Capture the cell that displays the provided text and extract its [X, Y] central coordinate. 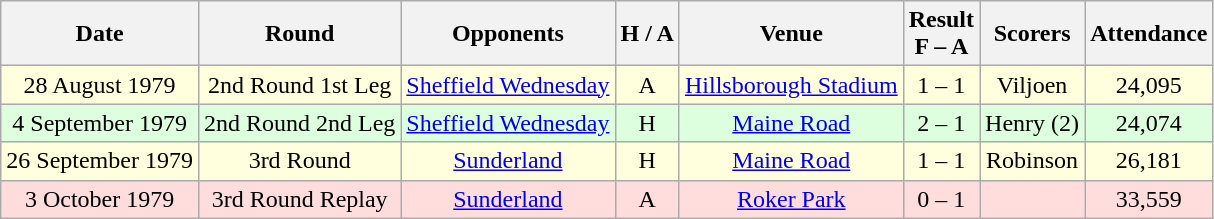
4 September 1979 [100, 123]
2nd Round 2nd Leg [299, 123]
H / A [647, 34]
Date [100, 34]
28 August 1979 [100, 85]
Venue [791, 34]
2nd Round 1st Leg [299, 85]
Hillsborough Stadium [791, 85]
Viljoen [1032, 85]
Roker Park [791, 199]
26,181 [1149, 161]
Scorers [1032, 34]
Robinson [1032, 161]
Round [299, 34]
2 – 1 [941, 123]
Henry (2) [1032, 123]
ResultF – A [941, 34]
3rd Round [299, 161]
33,559 [1149, 199]
3rd Round Replay [299, 199]
26 September 1979 [100, 161]
3 October 1979 [100, 199]
24,074 [1149, 123]
0 – 1 [941, 199]
24,095 [1149, 85]
Opponents [508, 34]
Attendance [1149, 34]
